Pinpoint the cell where the given text exists, returning its (X, Y) midpoint coordinate. 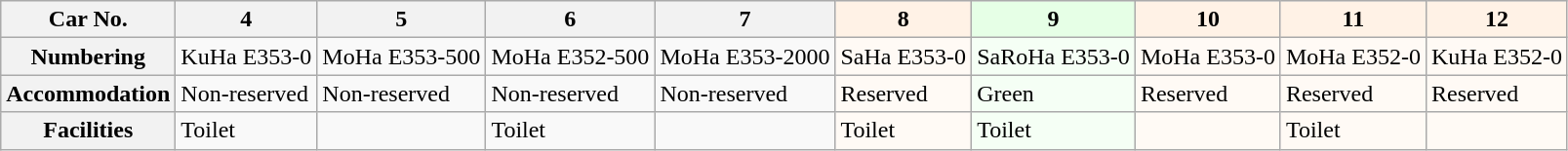
4 (246, 19)
10 (1208, 19)
MoHa E352-500 (570, 57)
7 (745, 19)
Green (1054, 94)
6 (570, 19)
5 (402, 19)
MoHa E353-0 (1208, 57)
8 (904, 19)
MoHa E353-500 (402, 57)
SaRoHa E353-0 (1054, 57)
9 (1054, 19)
MoHa E352-0 (1352, 57)
Car No. (88, 19)
11 (1352, 19)
Numbering (88, 57)
KuHa E352-0 (1497, 57)
Facilities (88, 131)
12 (1497, 19)
Accommodation (88, 94)
SaHa E353-0 (904, 57)
KuHa E353-0 (246, 57)
MoHa E353-2000 (745, 57)
